Find where the given text appears and provide that cell's center as [x, y] coordinate. 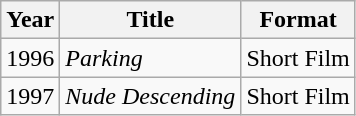
Format [298, 20]
Parking [150, 58]
Nude Descending [150, 96]
1996 [30, 58]
Title [150, 20]
Year [30, 20]
1997 [30, 96]
